Detect which cell encompasses the target text, then output its (X, Y) center coordinate. 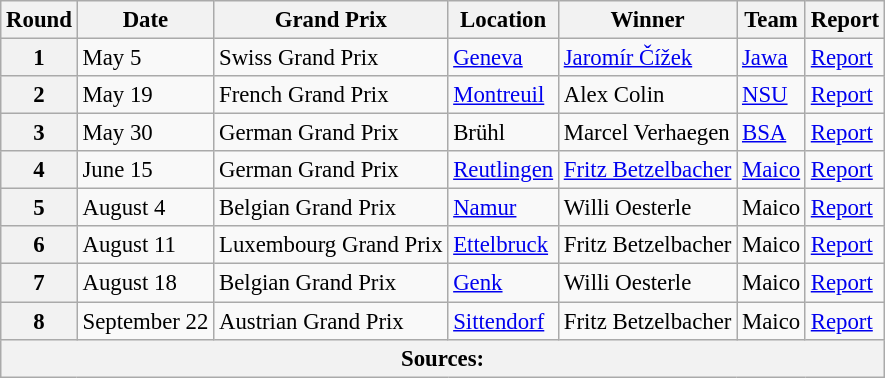
Location (504, 20)
Reutlingen (504, 170)
Round (39, 20)
Sittendorf (504, 321)
June 15 (145, 170)
BSA (772, 133)
Jaromír Čížek (647, 58)
5 (39, 208)
Namur (504, 208)
1 (39, 58)
2 (39, 95)
Date (145, 20)
Jawa (772, 58)
Swiss Grand Prix (331, 58)
Team (772, 20)
3 (39, 133)
Luxembourg Grand Prix (331, 245)
6 (39, 245)
August 18 (145, 283)
Austrian Grand Prix (331, 321)
Ettelbruck (504, 245)
August 4 (145, 208)
Winner (647, 20)
Montreuil (504, 95)
May 5 (145, 58)
May 30 (145, 133)
Grand Prix (331, 20)
4 (39, 170)
August 11 (145, 245)
Marcel Verhaegen (647, 133)
Genk (504, 283)
Geneva (504, 58)
NSU (772, 95)
Brühl (504, 133)
French Grand Prix (331, 95)
Sources: (443, 358)
May 19 (145, 95)
7 (39, 283)
Alex Colin (647, 95)
September 22 (145, 321)
8 (39, 321)
